For the text-containing cell, return its midpoint in [x, y] coordinate format. 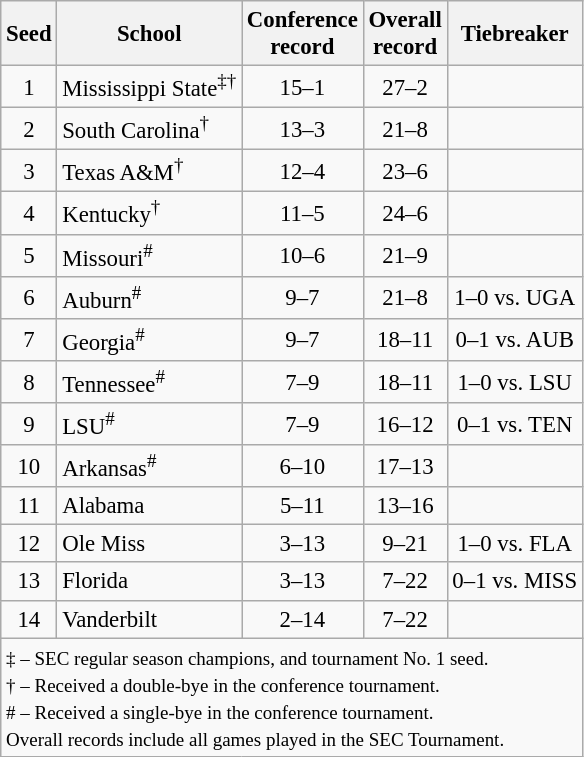
School [150, 34]
Georgia# [150, 340]
6 [29, 297]
12 [29, 544]
Ole Miss [150, 544]
Mississippi State‡† [150, 87]
Overallrecord [405, 34]
27–2 [405, 87]
Auburn# [150, 297]
Florida [150, 582]
Kentucky† [150, 213]
13–3 [303, 129]
24–6 [405, 213]
11 [29, 506]
15–1 [303, 87]
Texas A&M† [150, 171]
10 [29, 466]
8 [29, 382]
2–14 [303, 619]
0–1 vs. TEN [514, 424]
1–0 vs. FLA [514, 544]
12–4 [303, 171]
Alabama [150, 506]
10–6 [303, 255]
16–12 [405, 424]
LSU# [150, 424]
1 [29, 87]
7 [29, 340]
Seed [29, 34]
13 [29, 582]
17–13 [405, 466]
1–0 vs. UGA [514, 297]
0–1 vs. MISS [514, 582]
9 [29, 424]
Tiebreaker [514, 34]
11–5 [303, 213]
14 [29, 619]
5 [29, 255]
6–10 [303, 466]
Vanderbilt [150, 619]
3 [29, 171]
4 [29, 213]
Arkansas# [150, 466]
1–0 vs. LSU [514, 382]
21–9 [405, 255]
5–11 [303, 506]
South Carolina† [150, 129]
Missouri# [150, 255]
Conferencerecord [303, 34]
2 [29, 129]
Tennessee# [150, 382]
13–16 [405, 506]
9–21 [405, 544]
23–6 [405, 171]
0–1 vs. AUB [514, 340]
